Detect which cell encompasses the target text, then output its [x, y] center coordinate. 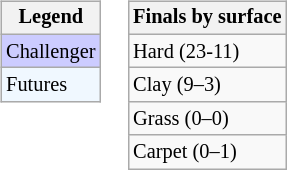
Futures [50, 85]
Clay (9–3) [207, 85]
Legend [50, 18]
Finals by surface [207, 18]
Carpet (0–1) [207, 152]
Challenger [50, 51]
Hard (23-11) [207, 51]
Grass (0–0) [207, 119]
